Return [X, Y] of the center of cell containing provided text 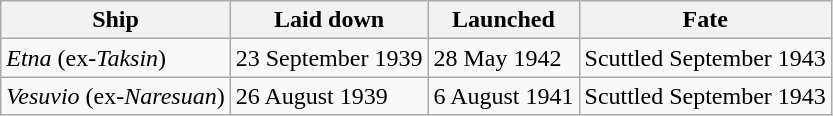
Etna (ex-Taksin) [116, 58]
23 September 1939 [329, 58]
Fate [705, 20]
26 August 1939 [329, 96]
6 August 1941 [504, 96]
Launched [504, 20]
28 May 1942 [504, 58]
Vesuvio (ex-Naresuan) [116, 96]
Ship [116, 20]
Laid down [329, 20]
